For the text-containing cell, return its midpoint in (X, Y) coordinate format. 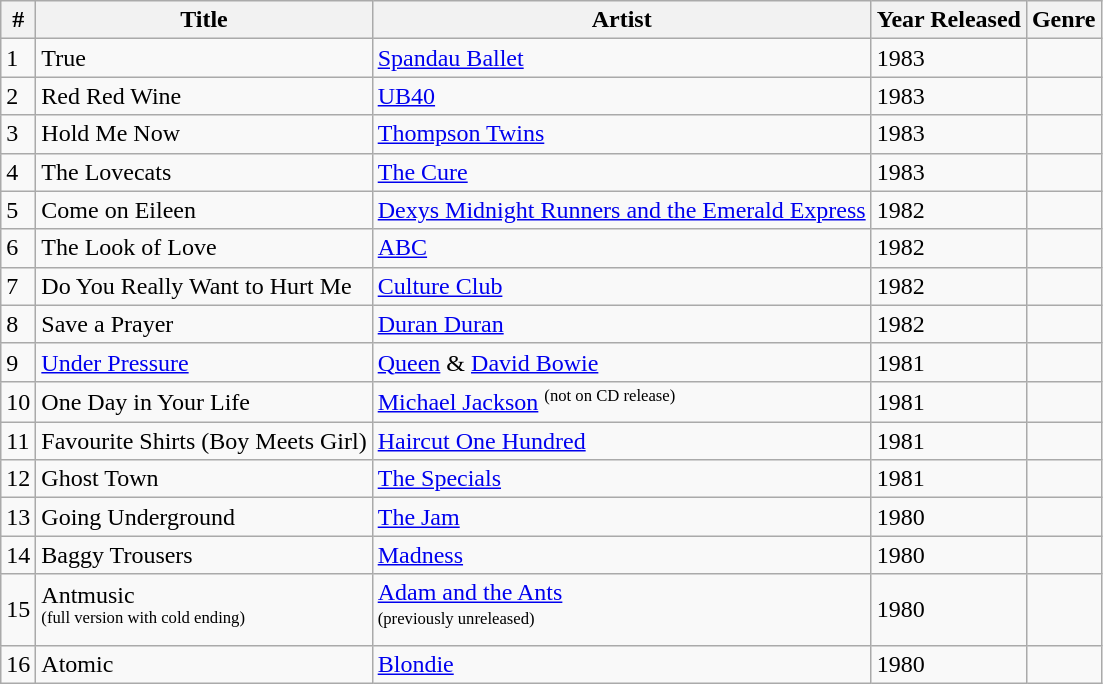
One Day in Your Life (204, 401)
7 (18, 286)
Culture Club (622, 286)
Haircut One Hundred (622, 441)
2 (18, 96)
Queen & David Bowie (622, 362)
Blondie (622, 664)
Title (204, 20)
Do You Really Want to Hurt Me (204, 286)
Going Underground (204, 517)
Antmusic(full version with cold ending) (204, 610)
The Lovecats (204, 172)
Thompson Twins (622, 134)
8 (18, 324)
The Jam (622, 517)
Year Released (948, 20)
10 (18, 401)
Atomic (204, 664)
Under Pressure (204, 362)
Genre (1064, 20)
16 (18, 664)
Favourite Shirts (Boy Meets Girl) (204, 441)
Madness (622, 555)
14 (18, 555)
Adam and the Ants(previously unreleased) (622, 610)
UB40 (622, 96)
Red Red Wine (204, 96)
Michael Jackson (not on CD release) (622, 401)
Duran Duran (622, 324)
Hold Me Now (204, 134)
Artist (622, 20)
The Look of Love (204, 248)
ABC (622, 248)
12 (18, 479)
The Cure (622, 172)
Dexys Midnight Runners and the Emerald Express (622, 210)
9 (18, 362)
13 (18, 517)
4 (18, 172)
# (18, 20)
6 (18, 248)
Baggy Trousers (204, 555)
11 (18, 441)
15 (18, 610)
The Specials (622, 479)
Spandau Ballet (622, 58)
5 (18, 210)
Ghost Town (204, 479)
Save a Prayer (204, 324)
1 (18, 58)
True (204, 58)
Come on Eileen (204, 210)
3 (18, 134)
